Determine the [X, Y] coordinate at the center of the cell enclosing the given text.  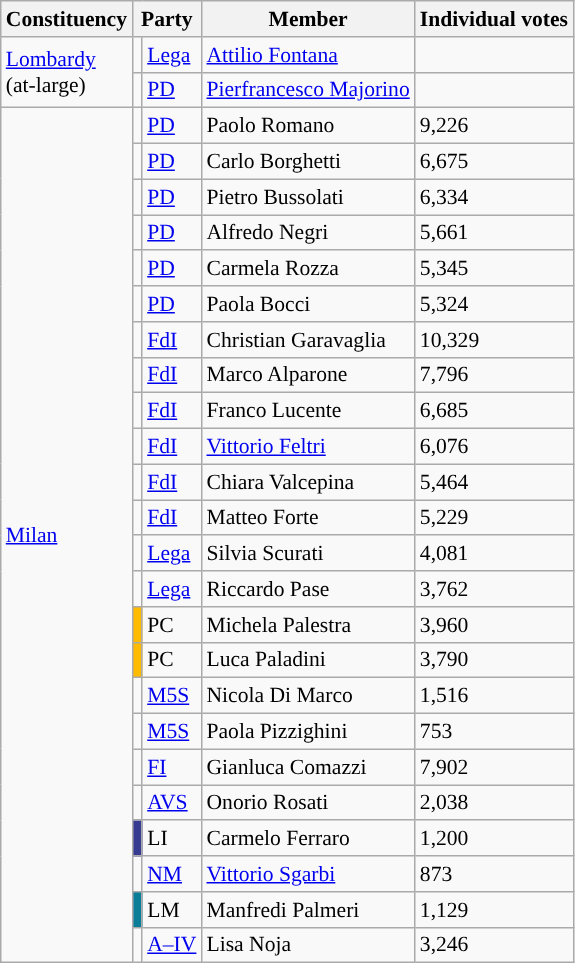
10,329 [494, 340]
LM [172, 910]
5,345 [494, 269]
3,790 [494, 660]
Manfredi Palmeri [308, 910]
Party [166, 19]
Michela Palestra [308, 625]
Lombardy(at-large) [66, 72]
Franco Lucente [308, 411]
2,038 [494, 803]
6,685 [494, 411]
A–IV [172, 945]
Paola Pizzighini [308, 732]
Carmela Rozza [308, 269]
Onorio Rosati [308, 803]
6,076 [494, 447]
Nicola Di Marco [308, 696]
3,762 [494, 589]
753 [494, 732]
7,796 [494, 375]
6,675 [494, 162]
7,902 [494, 767]
Milan [66, 536]
Riccardo Pase [308, 589]
5,229 [494, 518]
1,516 [494, 696]
4,081 [494, 554]
Carlo Borghetti [308, 162]
5,324 [494, 304]
1,129 [494, 910]
NM [172, 874]
Constituency [66, 19]
Paola Bocci [308, 304]
3,960 [494, 625]
Marco Alparone [308, 375]
Luca Paladini [308, 660]
Vittorio Feltri [308, 447]
FI [172, 767]
Paolo Romano [308, 126]
Carmelo Ferraro [308, 839]
Alfredo Negri [308, 233]
Lisa Noja [308, 945]
5,661 [494, 233]
Pietro Bussolati [308, 197]
Attilio Fontana [308, 55]
Pierfrancesco Majorino [308, 90]
AVS [172, 803]
5,464 [494, 482]
Individual votes [494, 19]
Vittorio Sgarbi [308, 874]
LI [172, 839]
9,226 [494, 126]
1,200 [494, 839]
873 [494, 874]
Member [308, 19]
Chiara Valcepina [308, 482]
Gianluca Comazzi [308, 767]
3,246 [494, 945]
Matteo Forte [308, 518]
Christian Garavaglia [308, 340]
Silvia Scurati [308, 554]
6,334 [494, 197]
